Provide the [x, y] coordinate of the cell's center where the given text is located.  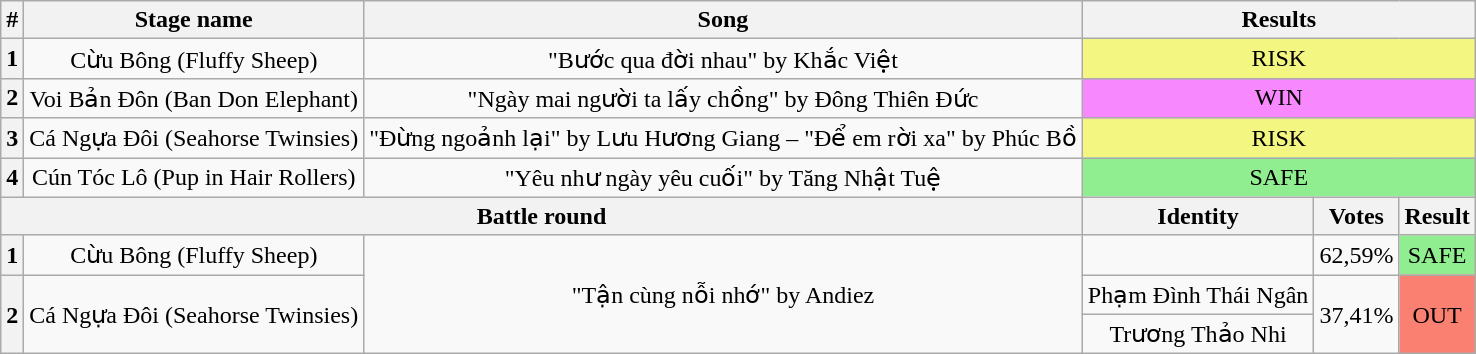
62,59% [1356, 255]
Identity [1198, 216]
Battle round [542, 216]
Trương Thảo Nhi [1198, 334]
Cún Tóc Lô (Pup in Hair Rollers) [194, 178]
Result [1437, 216]
Phạm Đình Thái Ngân [1198, 295]
Song [724, 20]
"Ngày mai người ta lấy chồng" by Đông Thiên Đức [724, 98]
Stage name [194, 20]
OUT [1437, 314]
Voi Bản Đôn (Ban Don Elephant) [194, 98]
# [12, 20]
Votes [1356, 216]
3 [12, 138]
"Đừng ngoảnh lại" by Lưu Hương Giang – "Để em rời xa" by Phúc Bồ [724, 138]
"Yêu như ngày yêu cuối" by Tăng Nhật Tuệ [724, 178]
WIN [1278, 98]
4 [12, 178]
"Bước qua đời nhau" by Khắc Việt [724, 59]
Results [1278, 20]
37,41% [1356, 314]
"Tận cùng nỗi nhớ" by Andiez [724, 294]
